Output the (x, y) coordinate of the center of the cell containing the given text.  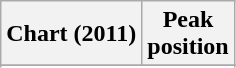
Peakposition (188, 34)
Chart (2011) (72, 34)
